Search for the cell housing the specified text and yield its [X, Y] center coordinate. 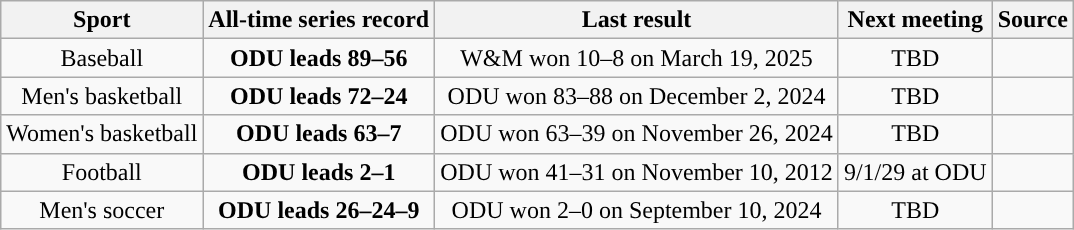
ODU won 63–39 on November 26, 2024 [637, 134]
ODU leads 72–24 [319, 96]
Baseball [102, 58]
9/1/29 at ODU [915, 172]
ODU leads 26–24–9 [319, 210]
ODU leads 89–56 [319, 58]
Next meeting [915, 20]
All-time series record [319, 20]
Women's basketball [102, 134]
ODU won 2–0 on September 10, 2024 [637, 210]
Last result [637, 20]
Football [102, 172]
ODU won 83–88 on December 2, 2024 [637, 96]
Sport [102, 20]
Source [1032, 20]
ODU won 41–31 on November 10, 2012 [637, 172]
Men's basketball [102, 96]
W&M won 10–8 on March 19, 2025 [637, 58]
ODU leads 2–1 [319, 172]
Men's soccer [102, 210]
ODU leads 63–7 [319, 134]
